Provide the (X, Y) coordinate of the cell's center where the given text is located.  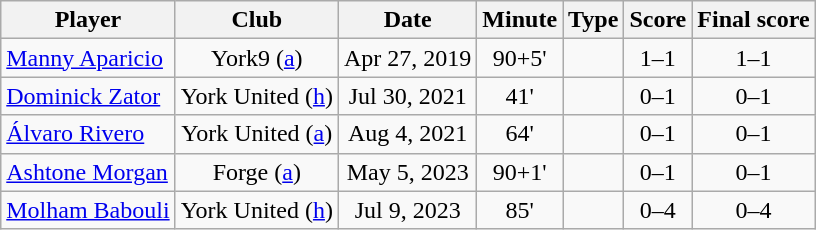
85' (520, 210)
Manny Aparicio (88, 58)
Molham Babouli (88, 210)
41' (520, 96)
90+5' (520, 58)
Club (256, 20)
Jul 30, 2021 (407, 96)
Date (407, 20)
Score (658, 20)
Apr 27, 2019 (407, 58)
64' (520, 134)
Jul 9, 2023 (407, 210)
Álvaro Rivero (88, 134)
Forge (a) (256, 172)
York United (a) (256, 134)
Minute (520, 20)
Dominick Zator (88, 96)
Ashtone Morgan (88, 172)
Type (594, 20)
Aug 4, 2021 (407, 134)
Player (88, 20)
Final score (754, 20)
York9 (a) (256, 58)
90+1' (520, 172)
May 5, 2023 (407, 172)
